Determine the (X, Y) coordinate at the center of the cell enclosing the given text.  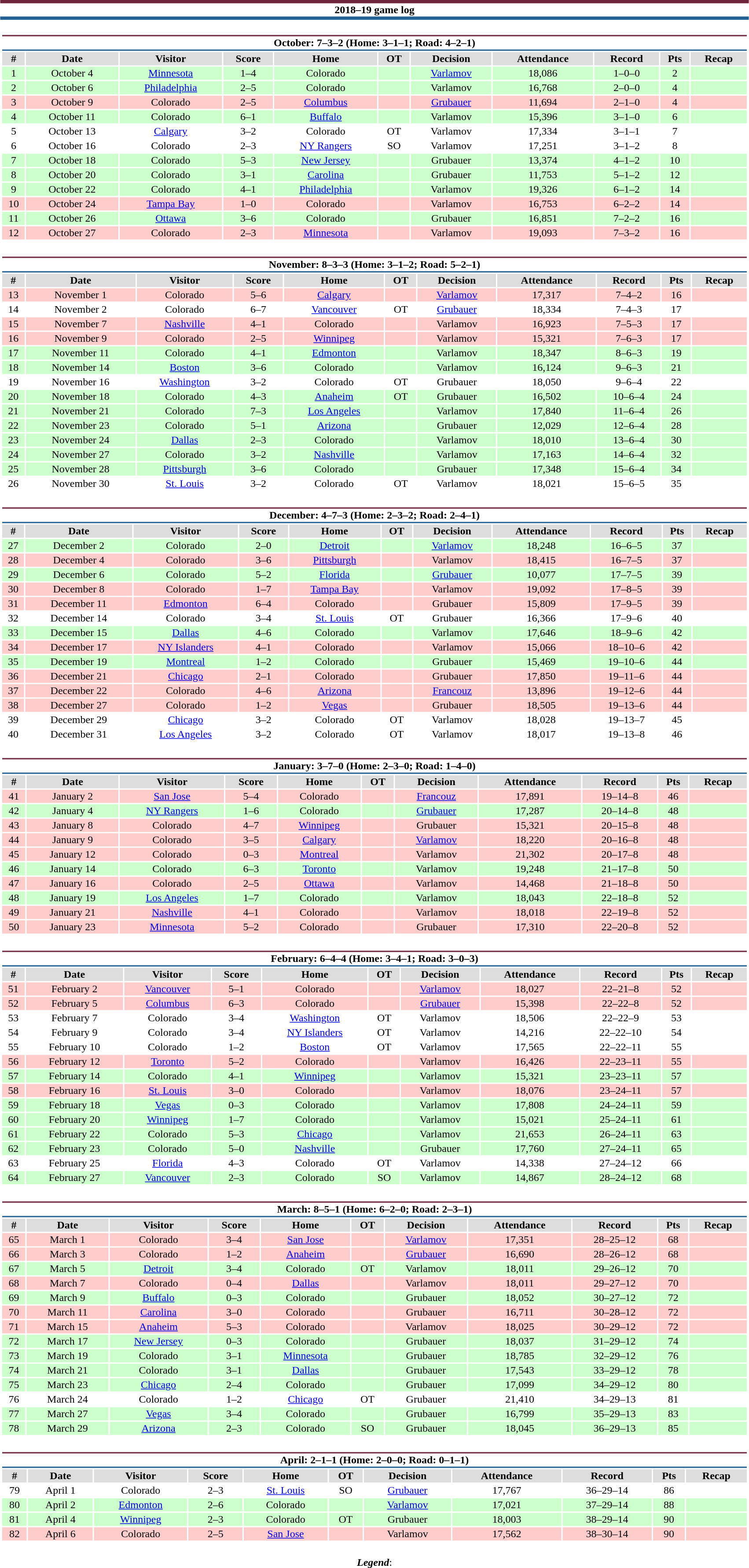
8–6–3 (629, 353)
February 27 (74, 1177)
1–0 (248, 204)
4–1–2 (627, 161)
11,753 (543, 175)
20 (13, 396)
26–24–11 (620, 1134)
February 20 (74, 1119)
February 22 (74, 1134)
November 1 (80, 295)
71 (14, 1327)
36–29–14 (607, 1491)
30–27–12 (615, 1298)
16,502 (547, 396)
19–13–6 (626, 705)
67 (14, 1269)
19–10–6 (626, 662)
7–6–3 (629, 338)
7–3–2 (627, 233)
March 7 (68, 1283)
9–6–4 (629, 382)
17,317 (547, 295)
March 27 (68, 1414)
2–0–0 (627, 88)
1 (13, 73)
15,066 (541, 647)
22–22–9 (620, 1018)
28–24–12 (620, 1177)
22–18–8 (620, 898)
58 (13, 1090)
January 21 (73, 913)
18,025 (519, 1327)
6–1–2 (627, 190)
7–2–2 (627, 219)
9–6–3 (629, 367)
30–28–12 (615, 1312)
3 (13, 102)
December 15 (79, 633)
October 11 (72, 117)
17,163 (547, 454)
November 28 (80, 469)
14–6–4 (629, 454)
17,646 (541, 633)
12–6–4 (629, 425)
5 (13, 132)
17,767 (507, 1491)
9 (13, 190)
10,077 (541, 575)
February 23 (74, 1148)
18,028 (541, 720)
7–4–3 (629, 309)
December: 4–7–3 (Home: 2–3–2; Road: 2–4–1) (374, 515)
17,543 (519, 1370)
17,891 (530, 797)
17,760 (530, 1148)
February 14 (74, 1076)
10–6–4 (629, 396)
December 19 (79, 662)
1–6 (251, 811)
2–4 (234, 1385)
17–7–5 (626, 575)
27–24–12 (620, 1163)
18 (13, 367)
15,809 (541, 604)
6–1 (248, 117)
73 (14, 1356)
17,348 (547, 469)
11 (13, 219)
17–8–5 (626, 589)
14,867 (530, 1177)
February 16 (74, 1090)
October 22 (72, 190)
85 (673, 1428)
7–4–2 (629, 295)
January 14 (73, 869)
17,565 (530, 1047)
3–1–0 (627, 117)
18,334 (547, 309)
38 (13, 705)
February 25 (74, 1163)
13,374 (543, 161)
29–26–12 (615, 1269)
November 16 (80, 382)
16,426 (530, 1061)
17,251 (543, 146)
3–1–1 (627, 132)
88 (669, 1505)
22–21–8 (620, 989)
18,010 (547, 440)
April: 2–1–1 (Home: 2–0–0; Road: 0–1–1) (374, 1460)
16,711 (519, 1312)
March 5 (68, 1269)
November 24 (80, 440)
October 20 (72, 175)
79 (14, 1491)
2–1–0 (627, 102)
December 31 (79, 734)
60 (13, 1119)
January 8 (73, 826)
November: 8–3–3 (Home: 3–1–2; Road: 5–2–1) (374, 265)
November 14 (80, 367)
18,505 (541, 705)
13 (13, 295)
20–17–8 (620, 855)
12,029 (547, 425)
February 10 (74, 1047)
January 4 (73, 811)
77 (14, 1414)
21,302 (530, 855)
17,562 (507, 1534)
18,415 (541, 560)
19–12–6 (626, 691)
15,398 (530, 1003)
29 (13, 575)
November 21 (80, 411)
38–29–14 (607, 1520)
December 22 (79, 691)
3–1–2 (627, 146)
34–29–13 (615, 1399)
March 19 (68, 1356)
17,840 (547, 411)
16,753 (543, 204)
18,043 (530, 898)
March 1 (68, 1240)
February 7 (74, 1018)
23–23–11 (620, 1076)
February 9 (74, 1032)
February 18 (74, 1105)
15,469 (541, 662)
6–7 (258, 309)
December 4 (79, 560)
17,021 (507, 1505)
75 (14, 1385)
15 (13, 324)
December 11 (79, 604)
March 23 (68, 1385)
19,248 (530, 869)
22–22–11 (620, 1047)
November 11 (80, 353)
17,099 (519, 1385)
March 24 (68, 1399)
November 23 (80, 425)
18,017 (541, 734)
47 (14, 884)
24–24–11 (620, 1105)
19,093 (543, 233)
2–6 (216, 1505)
22–19–8 (620, 913)
20–14–8 (620, 811)
16,690 (519, 1254)
December 21 (79, 676)
18,076 (530, 1090)
38–30–14 (607, 1534)
18,050 (547, 382)
18,021 (547, 483)
March 29 (68, 1428)
29–27–12 (615, 1283)
31–29–12 (615, 1341)
15–6–5 (629, 483)
November 30 (80, 483)
35–29–13 (615, 1414)
17,351 (519, 1240)
18,785 (519, 1356)
19–13–8 (626, 734)
April 6 (61, 1534)
17,850 (541, 676)
6–2–2 (627, 204)
October 9 (72, 102)
18,003 (507, 1520)
16,923 (547, 324)
March: 8–5–1 (Home: 6–2–0; Road: 2–3–1) (374, 1210)
23–24–11 (620, 1090)
22–23–11 (620, 1061)
November 7 (80, 324)
13–6–4 (629, 440)
25 (13, 469)
86 (669, 1491)
82 (14, 1534)
18,506 (530, 1018)
November 27 (80, 454)
October 6 (72, 88)
25–24–11 (620, 1119)
18,027 (530, 989)
January 19 (73, 898)
February 2 (74, 989)
19,326 (543, 190)
21,653 (530, 1134)
36 (13, 676)
56 (13, 1061)
October 24 (72, 204)
19–14–8 (620, 797)
15,021 (530, 1119)
31 (13, 604)
0–4 (234, 1283)
October 4 (72, 73)
69 (14, 1298)
23 (13, 440)
2–0 (264, 546)
62 (13, 1148)
6–4 (264, 604)
December 6 (79, 575)
18–9–6 (626, 633)
1–0–0 (627, 73)
17,287 (530, 811)
16–7–5 (626, 560)
33 (13, 633)
December 17 (79, 647)
83 (673, 1414)
18,052 (519, 1298)
27 (13, 546)
18,248 (541, 546)
16,851 (543, 219)
14,216 (530, 1032)
7–5–3 (629, 324)
20–16–8 (620, 840)
16–6–5 (626, 546)
January 12 (73, 855)
15,396 (543, 117)
11–6–4 (629, 411)
37–29–14 (607, 1505)
5–0 (237, 1148)
49 (14, 913)
17,334 (543, 132)
January 16 (73, 884)
January 23 (73, 927)
28–26–12 (615, 1254)
17–9–6 (626, 618)
22–20–8 (620, 927)
November 9 (80, 338)
18,018 (530, 913)
11,694 (543, 102)
18,037 (519, 1341)
43 (14, 826)
November 2 (80, 309)
October 16 (72, 146)
22–22–10 (620, 1032)
21,410 (519, 1399)
28–25–12 (615, 1240)
16,768 (543, 88)
20–15–8 (620, 826)
41 (14, 797)
5–6 (258, 295)
January: 3–7–0 (Home: 2–3–0; Road: 1–4–0) (374, 766)
19–11–6 (626, 676)
17,808 (530, 1105)
36–29–13 (615, 1428)
March 9 (68, 1298)
21–18–8 (620, 884)
October 18 (72, 161)
January 2 (73, 797)
16,799 (519, 1414)
4–7 (251, 826)
30–29–12 (615, 1327)
February: 6–4–4 (Home: 3–4–1; Road: 3–0–3) (374, 959)
March 3 (68, 1254)
December 14 (79, 618)
18,086 (543, 73)
19,092 (541, 589)
October 27 (72, 233)
16,366 (541, 618)
51 (13, 989)
16,124 (547, 367)
33–29–12 (615, 1370)
December 2 (79, 546)
2–1 (264, 676)
14,468 (530, 884)
17,310 (530, 927)
3–5 (251, 840)
November 18 (80, 396)
19–13–7 (626, 720)
21–17–8 (620, 869)
18,220 (530, 840)
October 26 (72, 219)
15–6–4 (629, 469)
22–22–8 (620, 1003)
October 13 (72, 132)
April 2 (61, 1505)
April 1 (61, 1491)
18,347 (547, 353)
February 5 (74, 1003)
64 (13, 1177)
13,896 (541, 691)
32–29–12 (615, 1356)
October: 7–3–2 (Home: 3–1–1; Road: 4–2–1) (374, 43)
7–3 (258, 411)
February 12 (74, 1061)
March 11 (68, 1312)
January 9 (73, 840)
December 29 (79, 720)
34–29–12 (615, 1385)
April 4 (61, 1520)
18,045 (519, 1428)
27–24–11 (620, 1148)
5–1–2 (627, 175)
5–4 (251, 797)
14,338 (530, 1163)
March 15 (68, 1327)
March 17 (68, 1341)
March 21 (68, 1370)
1–4 (248, 73)
17–9–5 (626, 604)
18–10–6 (626, 647)
December 8 (79, 589)
December 27 (79, 705)
2018–19 game log (374, 10)
